Return (x, y) of the center of cell containing provided text 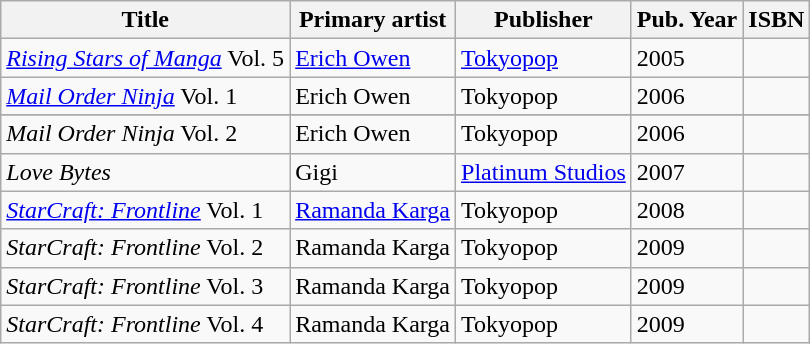
StarCraft: Frontline Vol. 1 (146, 210)
Platinum Studios (544, 172)
Publisher (544, 20)
Mail Order Ninja Vol. 2 (146, 134)
StarCraft: Frontline Vol. 4 (146, 324)
Title (146, 20)
Mail Order Ninja Vol. 1 (146, 96)
2008 (687, 210)
ISBN (776, 20)
Rising Stars of Manga Vol. 5 (146, 58)
Gigi (373, 172)
Love Bytes (146, 172)
Pub. Year (687, 20)
2007 (687, 172)
2005 (687, 58)
StarCraft: Frontline Vol. 3 (146, 286)
StarCraft: Frontline Vol. 2 (146, 248)
Primary artist (373, 20)
